Return (x, y) of the center of cell containing provided text 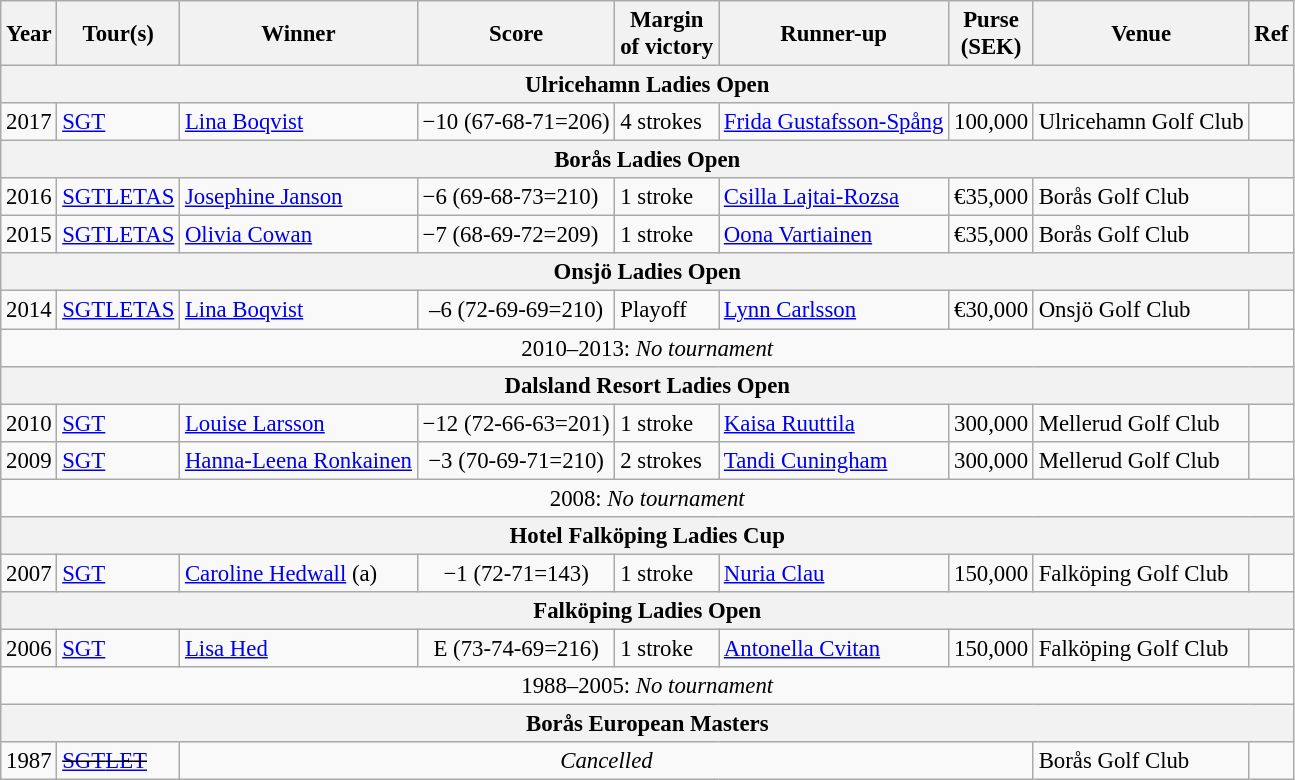
1988–2005: No tournament (648, 686)
Playoff (667, 310)
Ref (1272, 34)
Csilla Lajtai-Rozsa (834, 197)
E (73-74-69=216) (516, 648)
–6 (72-69-69=210) (516, 310)
Score (516, 34)
Ulricehamn Ladies Open (648, 85)
Frida Gustafsson-Spång (834, 122)
−6 (69-68-73=210) (516, 197)
−12 (72-66-63=201) (516, 423)
−1 (72-71=143) (516, 573)
−3 (70-69-71=210) (516, 460)
Year (29, 34)
Tour(s) (118, 34)
100,000 (992, 122)
−10 (67-68-71=206) (516, 122)
2009 (29, 460)
2017 (29, 122)
Onsjö Ladies Open (648, 273)
2010–2013: No tournament (648, 348)
2 strokes (667, 460)
Josephine Janson (299, 197)
Kaisa Ruuttila (834, 423)
Caroline Hedwall (a) (299, 573)
Cancelled (607, 761)
Lynn Carlsson (834, 310)
SGTLET (118, 761)
Ulricehamn Golf Club (1141, 122)
2015 (29, 235)
Antonella Cvitan (834, 648)
Marginof victory (667, 34)
€30,000 (992, 310)
Winner (299, 34)
Falköping Ladies Open (648, 611)
Dalsland Resort Ladies Open (648, 385)
4 strokes (667, 122)
Borås European Masters (648, 724)
Venue (1141, 34)
2006 (29, 648)
Louise Larsson (299, 423)
2010 (29, 423)
Oona Vartiainen (834, 235)
1987 (29, 761)
Purse(SEK) (992, 34)
Tandi Cuningham (834, 460)
Runner-up (834, 34)
Olivia Cowan (299, 235)
Hotel Falköping Ladies Cup (648, 536)
Nuria Clau (834, 573)
2016 (29, 197)
−7 (68-69-72=209) (516, 235)
2007 (29, 573)
Hanna-Leena Ronkainen (299, 460)
2014 (29, 310)
Lisa Hed (299, 648)
2008: No tournament (648, 498)
Borås Ladies Open (648, 160)
Onsjö Golf Club (1141, 310)
